Scan for the cell matching the given text and deliver its [x, y] coordinate at center. 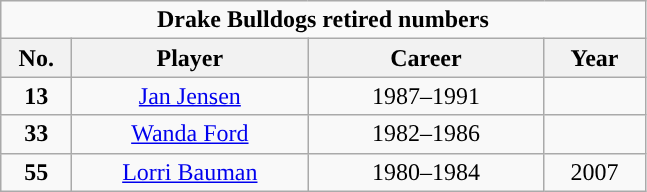
1987–1991 [426, 96]
Jan Jensen [190, 96]
33 [36, 134]
Drake Bulldogs retired numbers [323, 20]
Career [426, 58]
1980–1984 [426, 172]
Wanda Ford [190, 134]
1982–1986 [426, 134]
55 [36, 172]
Lorri Bauman [190, 172]
2007 [594, 172]
No. [36, 58]
Year [594, 58]
13 [36, 96]
Player [190, 58]
